Find where the given text appears and provide that cell's center as [X, Y] coordinate. 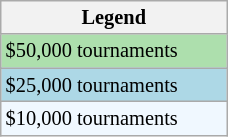
Legend [114, 17]
$10,000 tournaments [114, 118]
$25,000 tournaments [114, 85]
$50,000 tournaments [114, 51]
